Scan for the cell matching the given text and deliver its [X, Y] coordinate at center. 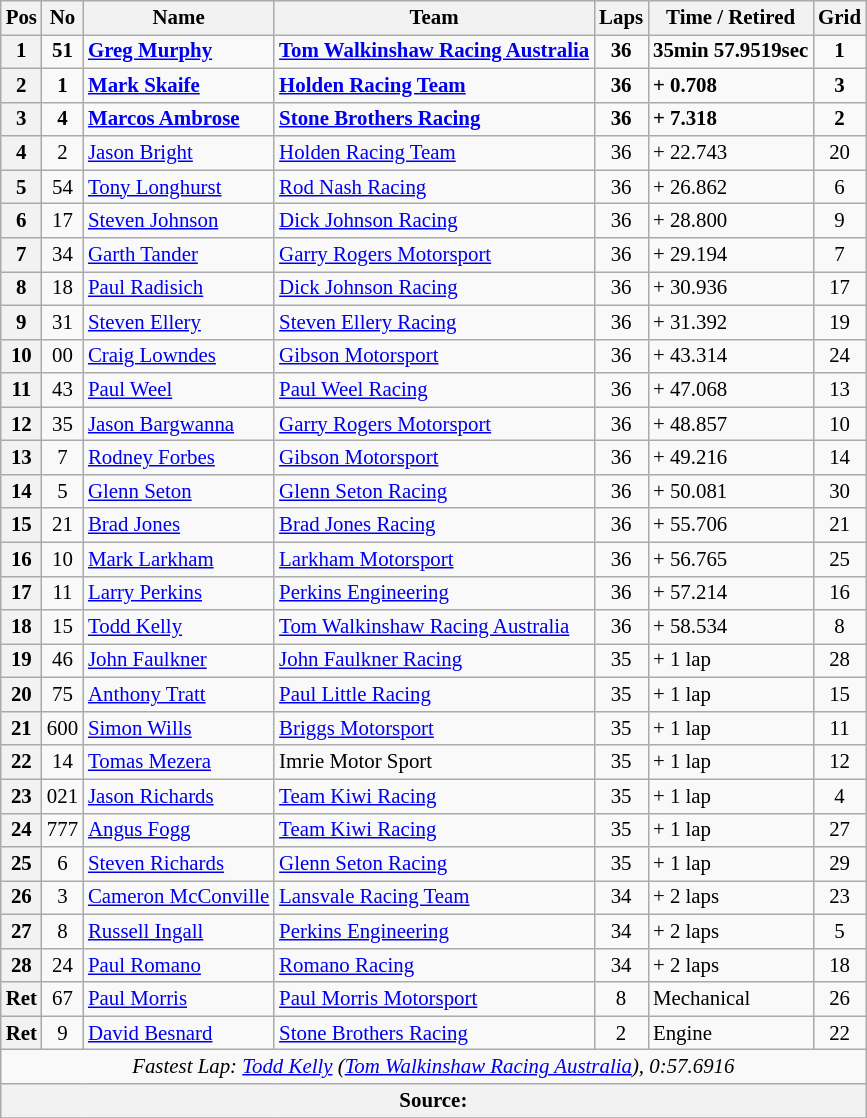
+ 50.081 [730, 491]
Jason Richards [178, 796]
Cameron McConville [178, 898]
Simon Wills [178, 728]
+ 47.068 [730, 390]
Rod Nash Racing [434, 187]
+ 57.214 [730, 593]
+ 55.706 [730, 525]
Mark Skaife [178, 85]
600 [62, 728]
Russell Ingall [178, 931]
Lansvale Racing Team [434, 898]
021 [62, 796]
Paul Morris [178, 999]
Grid [840, 18]
Tomas Mezera [178, 762]
+ 56.765 [730, 559]
Steven Johnson [178, 221]
Pos [22, 18]
Garth Tander [178, 255]
Larry Perkins [178, 593]
+ 26.862 [730, 187]
Briggs Motorsport [434, 728]
+ 7.318 [730, 119]
+ 22.743 [730, 153]
Paul Weel Racing [434, 390]
Steven Ellery [178, 322]
67 [62, 999]
+ 48.857 [730, 424]
43 [62, 390]
35min 57.9519sec [730, 51]
31 [62, 322]
75 [62, 695]
+ 49.216 [730, 458]
+ 0.708 [730, 85]
Paul Radisich [178, 288]
Paul Morris Motorsport [434, 999]
Glenn Seton [178, 491]
+ 29.194 [730, 255]
Anthony Tratt [178, 695]
Brad Jones [178, 525]
Craig Lowndes [178, 356]
Laps [621, 18]
No [62, 18]
Mark Larkham [178, 559]
Engine [730, 1033]
John Faulkner Racing [434, 661]
Romano Racing [434, 965]
Name [178, 18]
John Faulkner [178, 661]
30 [840, 491]
Fastest Lap: Todd Kelly (Tom Walkinshaw Racing Australia), 0:57.6916 [434, 1067]
+ 31.392 [730, 322]
Mechanical [730, 999]
+ 30.936 [730, 288]
Larkham Motorsport [434, 559]
Steven Richards [178, 864]
Paul Weel [178, 390]
Paul Romano [178, 965]
Greg Murphy [178, 51]
54 [62, 187]
46 [62, 661]
Source: [434, 1101]
29 [840, 864]
00 [62, 356]
Angus Fogg [178, 830]
Team [434, 18]
Tony Longhurst [178, 187]
David Besnard [178, 1033]
+ 58.534 [730, 627]
777 [62, 830]
Jason Bright [178, 153]
+ 43.314 [730, 356]
+ 28.800 [730, 221]
Paul Little Racing [434, 695]
Brad Jones Racing [434, 525]
Imrie Motor Sport [434, 762]
Jason Bargwanna [178, 424]
Marcos Ambrose [178, 119]
51 [62, 51]
Rodney Forbes [178, 458]
Time / Retired [730, 18]
Steven Ellery Racing [434, 322]
Todd Kelly [178, 627]
